Return [X, Y] of the center of cell containing provided text 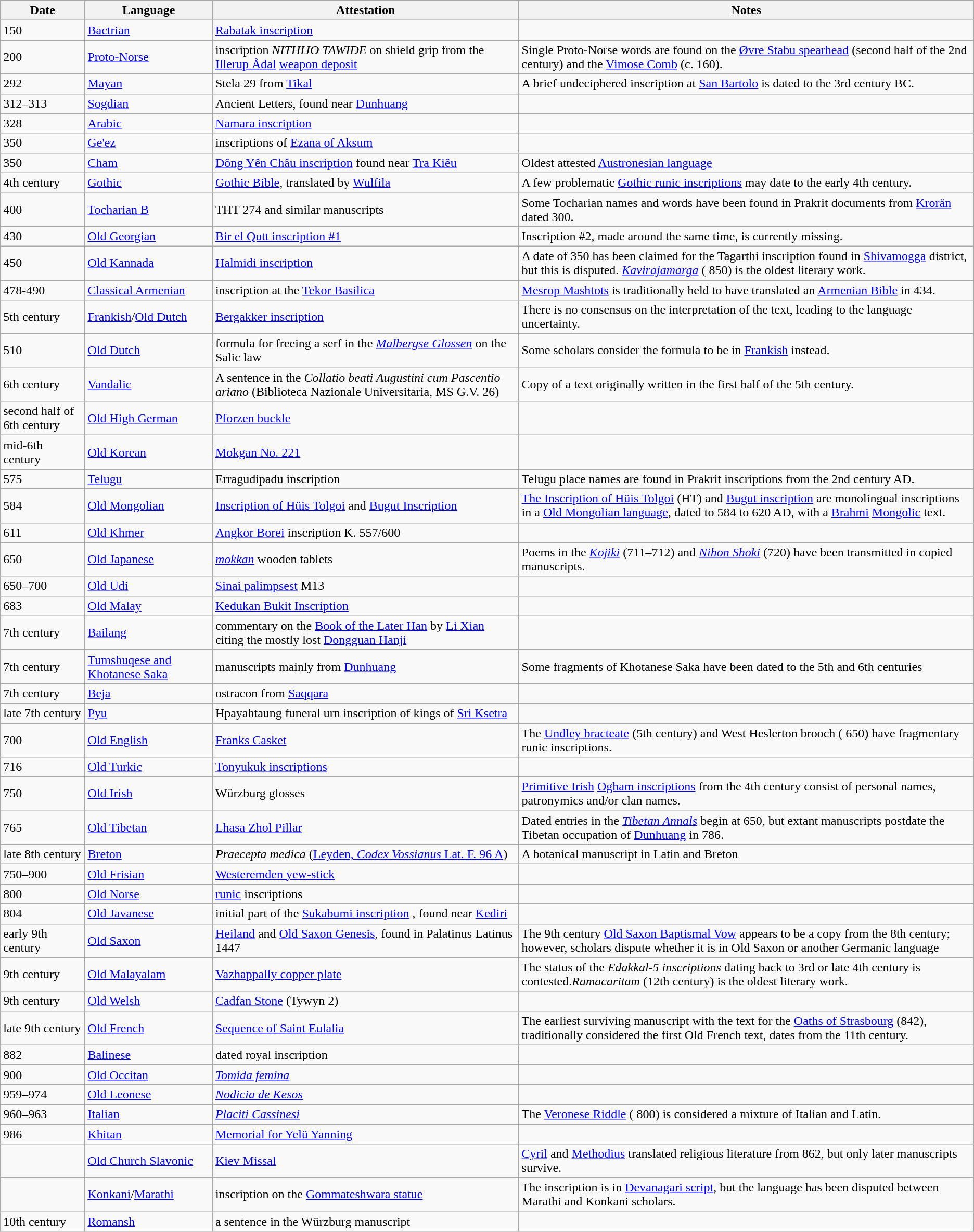
Konkani/Marathi [149, 1195]
200 [43, 57]
Breton [149, 854]
mid-6th century [43, 452]
ostracon from Saqqara [365, 693]
Date [43, 10]
Franks Casket [365, 740]
804 [43, 914]
650 [43, 560]
Ge'ez [149, 143]
Bactrian [149, 30]
Tocharian B [149, 209]
Bailang [149, 632]
Gothic Bible, translated by Wulfila [365, 183]
Old Khmer [149, 533]
312–313 [43, 103]
Beja [149, 693]
dated royal inscription [365, 1055]
Copy of a text originally written in the first half of the 5th century. [746, 385]
The inscription is in Devanagari script, but the language has been disputed between Marathi and Konkani scholars. [746, 1195]
Đông Yên Châu inscription found near Tra Kiêu [365, 163]
Old Korean [149, 452]
Old Javanese [149, 914]
430 [43, 236]
Hpayahtaung funeral urn inscription of kings of Sri Ksetra [365, 713]
959–974 [43, 1094]
Primitive Irish Ogham inscriptions from the 4th century consist of personal names, patronymics and/or clan names. [746, 794]
inscription on the Gommateshwara statue [365, 1195]
Heiland and Old Saxon Genesis, found in Palatinus Latinus 1447 [365, 940]
Arabic [149, 123]
575 [43, 479]
inscriptions of Ezana of Aksum [365, 143]
700 [43, 740]
Vazhappally copper plate [365, 975]
Mokgan No. 221 [365, 452]
early 9th century [43, 940]
formula for freeing a serf in the Malbergse Glossen on the Salic law [365, 351]
683 [43, 606]
Oldest attested Austronesian language [746, 163]
450 [43, 263]
Old French [149, 1028]
A few problematic Gothic runic inscriptions may date to the early 4th century. [746, 183]
650–700 [43, 586]
765 [43, 828]
Old English [149, 740]
Telugu [149, 479]
Ancient Letters, found near Dunhuang [365, 103]
Old Saxon [149, 940]
Italian [149, 1114]
Classical Armenian [149, 290]
A botanical manuscript in Latin and Breton [746, 854]
10th century [43, 1222]
manuscripts mainly from Dunhuang [365, 667]
Tonyukuk inscriptions [365, 767]
Inscription #2, made around the same time, is currently missing. [746, 236]
Tumshuqese and Khotanese Saka [149, 667]
Tomida femina [365, 1074]
960–963 [43, 1114]
400 [43, 209]
Some Tocharian names and words have been found in Prakrit documents from Krorän dated 300. [746, 209]
Old Turkic [149, 767]
Nodicia de Kesos [365, 1094]
Sequence of Saint Eulalia [365, 1028]
716 [43, 767]
Kiev Missal [365, 1161]
Erragudipadu inscription [365, 479]
Kedukan Bukit Inscription [365, 606]
Old Leonese [149, 1094]
The status of the Edakkal-5 inscriptions dating back to 3rd or late 4th century is contested.Ramacaritam (12th century) is the oldest literary work. [746, 975]
Lhasa Zhol Pillar [365, 828]
Balinese [149, 1055]
Old Occitan [149, 1074]
Old Malay [149, 606]
Notes [746, 10]
Old Welsh [149, 1001]
Cadfan Stone (Tywyn 2) [365, 1001]
Single Proto-Norse words are found on the Øvre Stabu spearhead (second half of the 2nd century) and the Vimose Comb (c. 160). [746, 57]
Romansh [149, 1222]
There is no consensus on the interpretation of the text, leading to the language uncertainty. [746, 317]
611 [43, 533]
a sentence in the Würzburg manuscript [365, 1222]
Cyril and Methodius translated religious literature from 862, but only later manuscripts survive. [746, 1161]
Würzburg glosses [365, 794]
750–900 [43, 874]
Namara inscription [365, 123]
750 [43, 794]
Bir el Qutt inscription #1 [365, 236]
Memorial for Yelü Yanning [365, 1134]
Halmidi inscription [365, 263]
mokkan wooden tablets [365, 560]
150 [43, 30]
A sentence in the Collatio beati Augustini cum Pascentio ariano (Biblioteca Nazionale Universitaria, MS G.V. 26) [365, 385]
Old Japanese [149, 560]
Westeremden yew-stick [365, 874]
Mayan [149, 84]
late 8th century [43, 854]
Angkor Borei inscription K. 557/600 [365, 533]
Old Udi [149, 586]
Language [149, 10]
Old Dutch [149, 351]
478-490 [43, 290]
Vandalic [149, 385]
986 [43, 1134]
The Veronese Riddle ( 800) is considered a mixture of Italian and Latin. [746, 1114]
Pforzen buckle [365, 418]
Old Kannada [149, 263]
A brief undeciphered inscription at San Bartolo is dated to the 3rd century BC. [746, 84]
runic inscriptions [365, 894]
THT 274 and similar manuscripts [365, 209]
Some scholars consider the formula to be in Frankish instead. [746, 351]
Old Frisian [149, 874]
5th century [43, 317]
Rabatak inscription [365, 30]
800 [43, 894]
Dated entries in the Tibetan Annals begin at 650, but extant manuscripts postdate the Tibetan occupation of Dunhuang in 786. [746, 828]
inscription NITHIJO TAWIDE on shield grip from the Illerup Ådal weapon deposit [365, 57]
Proto-Norse [149, 57]
Pyu [149, 713]
Old Mongolian [149, 505]
second half of 6th century [43, 418]
292 [43, 84]
Khitan [149, 1134]
late 7th century [43, 713]
Old Tibetan [149, 828]
Some fragments of Khotanese Saka have been dated to the 5th and 6th centuries [746, 667]
Praecepta medica (Leyden, Codex Vossianus Lat. F. 96 A) [365, 854]
Attestation [365, 10]
4th century [43, 183]
Placiti Cassinesi [365, 1114]
Poems in the Kojiki (711–712) and Nihon Shoki (720) have been transmitted in copied manuscripts. [746, 560]
Inscription of Hüis Tolgoi and Bugut Inscription [365, 505]
Old Norse [149, 894]
Old Irish [149, 794]
6th century [43, 385]
The Undley bracteate (5th century) and West Heslerton brooch ( 650) have fragmentary runic inscriptions. [746, 740]
Old Church Slavonic [149, 1161]
Bergakker inscription [365, 317]
328 [43, 123]
584 [43, 505]
Old High German [149, 418]
Sogdian [149, 103]
initial part of the Sukabumi inscription , found near Kediri [365, 914]
Sinai palimpsest M13 [365, 586]
Cham [149, 163]
Frankish/Old Dutch [149, 317]
Mesrop Mashtots is traditionally held to have translated an Armenian Bible in 434. [746, 290]
Stela 29 from Tikal [365, 84]
Gothic [149, 183]
Telugu place names are found in Prakrit inscriptions from the 2nd century AD. [746, 479]
Old Malayalam [149, 975]
inscription at the Tekor Basilica [365, 290]
Old Georgian [149, 236]
late 9th century [43, 1028]
900 [43, 1074]
882 [43, 1055]
commentary on the Book of the Later Han by Li Xian citing the mostly lost Dongguan Hanji [365, 632]
510 [43, 351]
